From the cell containing the given text, extract its center point as [x, y] coordinate. 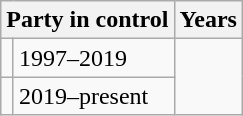
1997–2019 [94, 58]
2019–present [94, 96]
Party in control [88, 20]
Years [208, 20]
